Pinpoint the cell where the given text exists, returning its (X, Y) midpoint coordinate. 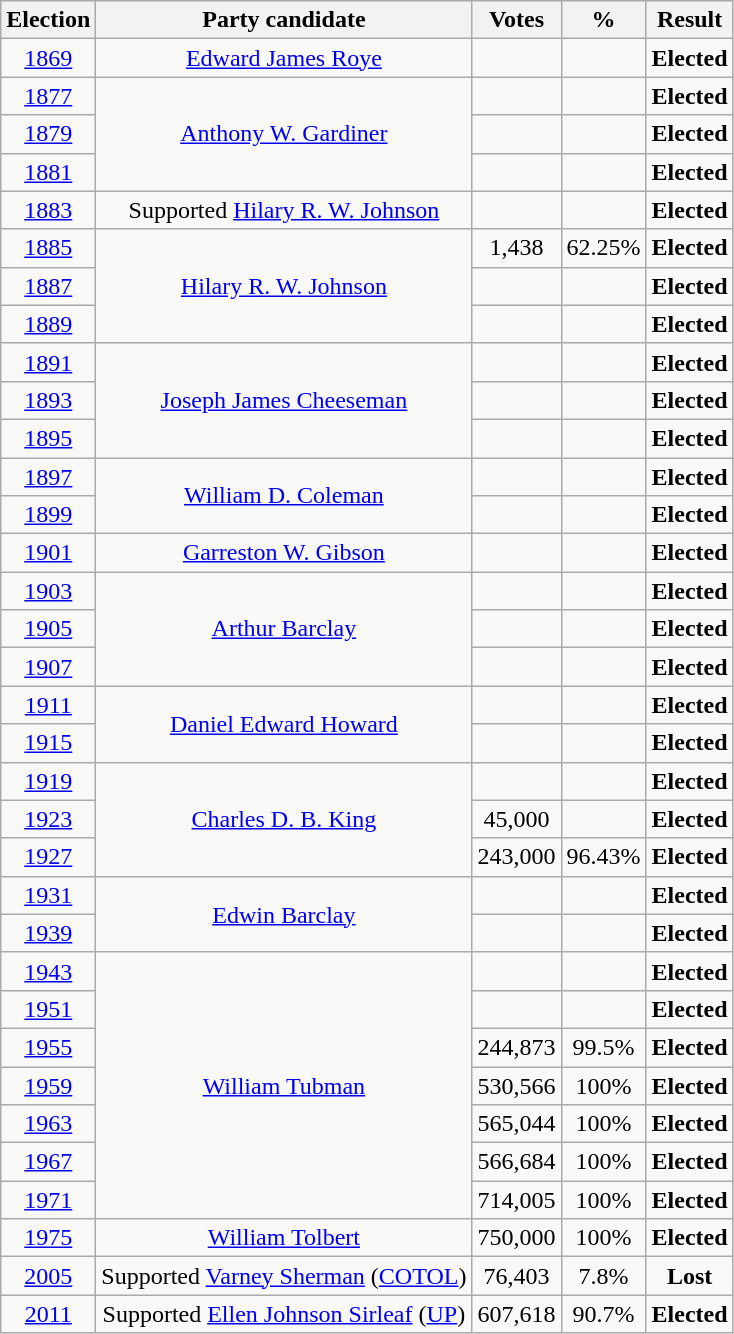
750,000 (516, 1238)
1959 (48, 1085)
565,044 (516, 1124)
Joseph James Cheeseman (284, 400)
1899 (48, 515)
1901 (48, 553)
243,000 (516, 857)
2011 (48, 1314)
Garreston W. Gibson (284, 553)
714,005 (516, 1200)
Anthony W. Gardiner (284, 134)
1971 (48, 1200)
1877 (48, 96)
90.7% (604, 1314)
1893 (48, 400)
Edward James Roye (284, 58)
Edwin Barclay (284, 914)
1879 (48, 134)
Votes (516, 20)
Charles D. B. King (284, 819)
1963 (48, 1124)
1931 (48, 895)
1869 (48, 58)
1975 (48, 1238)
1939 (48, 933)
William D. Coleman (284, 496)
Arthur Barclay (284, 629)
Election (48, 20)
1967 (48, 1162)
1915 (48, 743)
Party candidate (284, 20)
2005 (48, 1276)
Lost (690, 1276)
62.25% (604, 248)
1943 (48, 971)
1911 (48, 705)
Hilary R. W. Johnson (284, 286)
76,403 (516, 1276)
1897 (48, 477)
Supported Ellen Johnson Sirleaf (UP) (284, 1314)
1951 (48, 1009)
Supported Hilary R. W. Johnson (284, 210)
530,566 (516, 1085)
1891 (48, 362)
99.5% (604, 1047)
1927 (48, 857)
1923 (48, 819)
William Tolbert (284, 1238)
1907 (48, 667)
45,000 (516, 819)
96.43% (604, 857)
1885 (48, 248)
1919 (48, 781)
1883 (48, 210)
Daniel Edward Howard (284, 724)
William Tubman (284, 1085)
Supported Varney Sherman (COTOL) (284, 1276)
7.8% (604, 1276)
1881 (48, 172)
1889 (48, 324)
1887 (48, 286)
1,438 (516, 248)
Result (690, 20)
244,873 (516, 1047)
1905 (48, 629)
% (604, 20)
607,618 (516, 1314)
1895 (48, 438)
1903 (48, 591)
1955 (48, 1047)
566,684 (516, 1162)
